Detect which cell encompasses the target text, then output its (x, y) center coordinate. 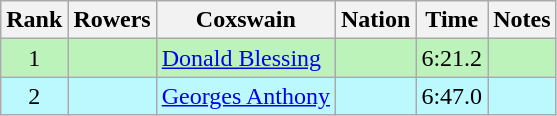
Notes (522, 20)
Time (452, 20)
6:21.2 (452, 58)
Donald Blessing (246, 58)
2 (34, 96)
Rank (34, 20)
Rowers (112, 20)
1 (34, 58)
Coxswain (246, 20)
Nation (376, 20)
6:47.0 (452, 96)
Georges Anthony (246, 96)
